Determine the [X, Y] coordinate at the center of the cell enclosing the given text.  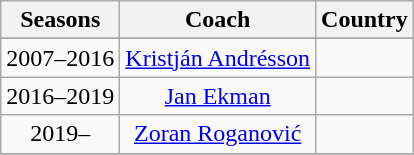
Jan Ekman [218, 96]
Country [365, 20]
2019– [60, 134]
2007–2016 [60, 58]
2016–2019 [60, 96]
Zoran Roganović [218, 134]
Seasons [60, 20]
Kristján Andrésson [218, 58]
Coach [218, 20]
